For the text-containing cell, return its midpoint in [X, Y] coordinate format. 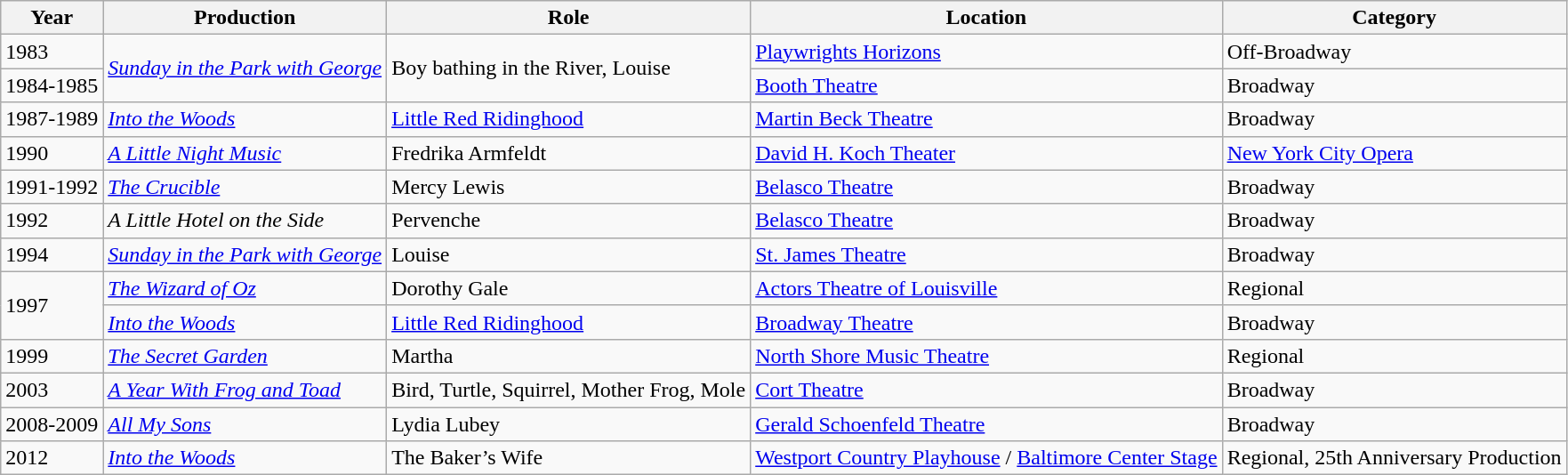
Location [986, 18]
Bird, Turtle, Squirrel, Mother Frog, Mole [569, 390]
Category [1395, 18]
Year [52, 18]
The Secret Garden [245, 356]
Dorothy Gale [569, 288]
All My Sons [245, 424]
David H. Koch Theater [986, 153]
A Little Night Music [245, 153]
1990 [52, 153]
Role [569, 18]
St. James Theatre [986, 254]
2012 [52, 458]
Pervenche [569, 221]
1992 [52, 221]
1997 [52, 305]
2003 [52, 390]
1983 [52, 52]
Gerald Schoenfeld Theatre [986, 424]
Boy bathing in the River, Louise [569, 68]
Regional, 25th Anniversary Production [1395, 458]
Westport Country Playhouse / Baltimore Center Stage [986, 458]
Booth Theatre [986, 85]
North Shore Music Theatre [986, 356]
Playwrights Horizons [986, 52]
Lydia Lubey [569, 424]
Martin Beck Theatre [986, 119]
A Year With Frog and Toad [245, 390]
A Little Hotel on the Side [245, 221]
Martha [569, 356]
The Wizard of Oz [245, 288]
Louise [569, 254]
1999 [52, 356]
2008-2009 [52, 424]
Production [245, 18]
The Crucible [245, 187]
Actors Theatre of Louisville [986, 288]
Mercy Lewis [569, 187]
Off-Broadway [1395, 52]
1984-1985 [52, 85]
Fredrika Armfeldt [569, 153]
Cort Theatre [986, 390]
1994 [52, 254]
1987-1989 [52, 119]
The Baker’s Wife [569, 458]
1991-1992 [52, 187]
New York City Opera [1395, 153]
Broadway Theatre [986, 322]
